Find where the given text appears and provide that cell's center as [X, Y] coordinate. 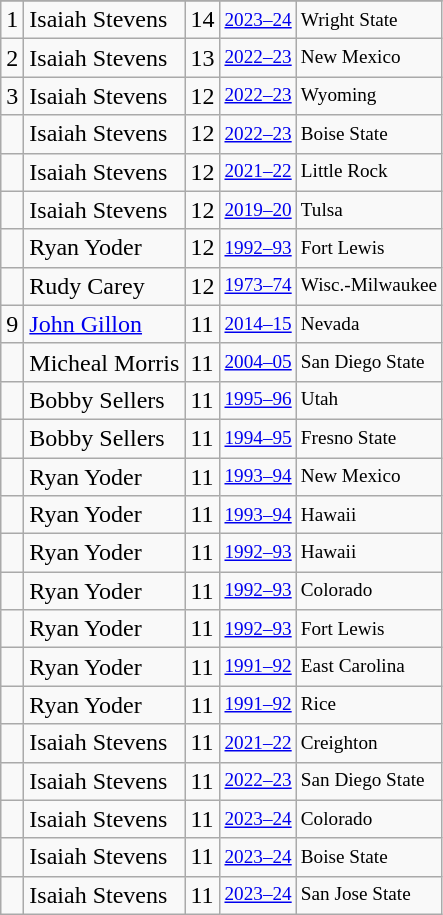
Wisc.-Milwaukee [368, 286]
Micheal Morris [104, 362]
Rice [368, 705]
Tulsa [368, 210]
2019–20 [258, 210]
14 [202, 20]
Rudy Carey [104, 286]
3 [12, 96]
Wright State [368, 20]
1 [12, 20]
Little Rock [368, 172]
2 [12, 58]
John Gillon [104, 324]
13 [202, 58]
9 [12, 324]
1973–74 [258, 286]
Wyoming [368, 96]
2014–15 [258, 324]
Utah [368, 400]
1994–95 [258, 438]
East Carolina [368, 667]
San Jose State [368, 895]
2004–05 [258, 362]
Creighton [368, 743]
Fresno State [368, 438]
Nevada [368, 324]
1995–96 [258, 400]
